Provide the [X, Y] coordinate of the cell's center where the given text is located.  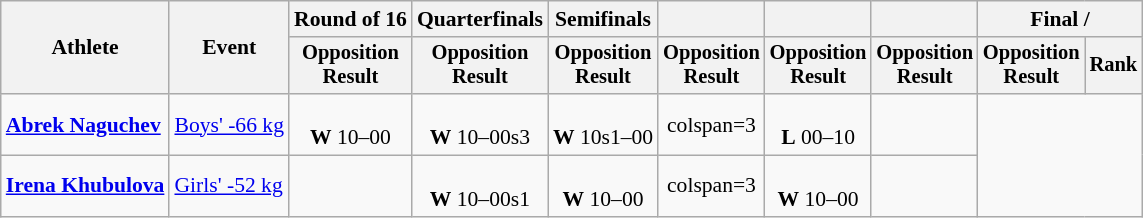
Event [229, 48]
W 10s1–00 [603, 124]
Final / [1060, 19]
Rank [1114, 66]
Boys' -66 kg [229, 124]
Irena Khubulova [86, 186]
L 00–10 [818, 124]
Abrek Naguchev [86, 124]
W 10–00s3 [480, 124]
Round of 16 [350, 19]
Athlete [86, 48]
Quarterfinals [480, 19]
Girls' -52 kg [229, 186]
Semifinals [603, 19]
W 10–00s1 [480, 186]
